Return the [X, Y] coordinate for the center point of the cell that contains the specified text.  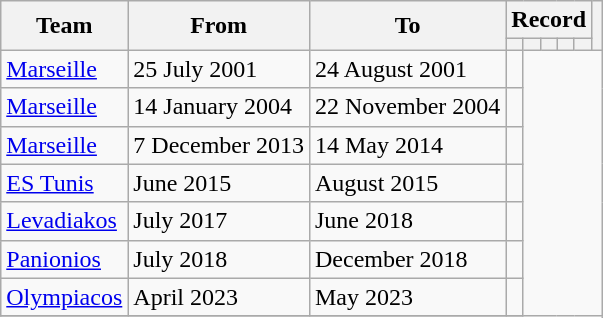
December 2018 [407, 259]
22 November 2004 [407, 107]
To [407, 26]
Μay 2023 [407, 297]
25 July 2001 [219, 69]
14 May 2014 [407, 145]
7 December 2013 [219, 145]
July 2017 [219, 221]
From [219, 26]
Record [549, 20]
April 2023 [219, 297]
Levadiakos [64, 221]
ES Tunis [64, 183]
July 2018 [219, 259]
24 August 2001 [407, 69]
Panionios [64, 259]
August 2015 [407, 183]
June 2015 [219, 183]
Team [64, 26]
Olympiacos [64, 297]
June 2018 [407, 221]
14 January 2004 [219, 107]
